Extract the (x, y) coordinate from the center of the cell holding the provided text.  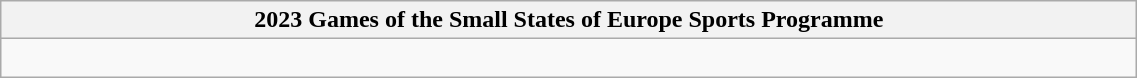
2023 Games of the Small States of Europe Sports Programme (569, 20)
